Scan for the cell matching the given text and deliver its [x, y] coordinate at center. 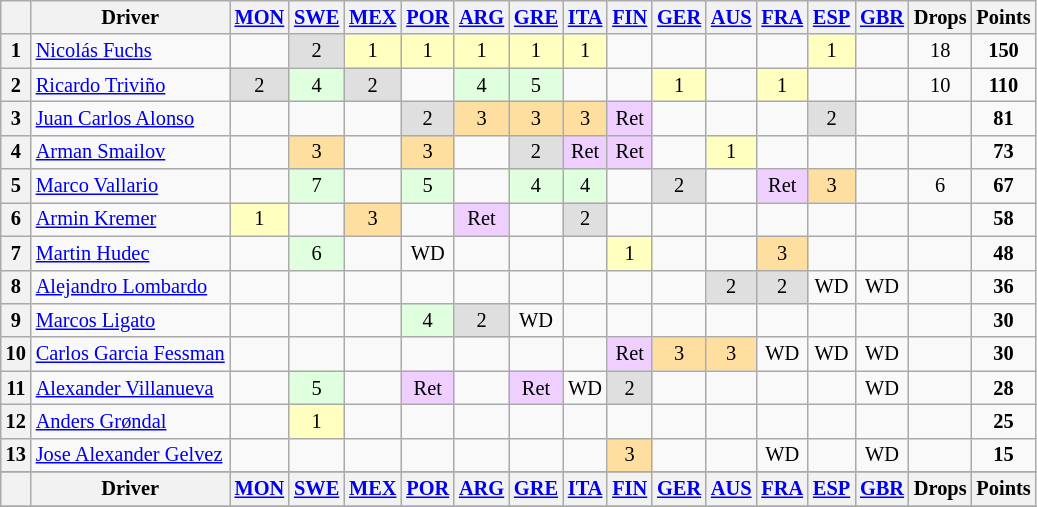
67 [1003, 186]
Marco Vallario [130, 186]
Juan Carlos Alonso [130, 118]
Nicolás Fuchs [130, 51]
12 [16, 421]
8 [16, 287]
11 [16, 388]
Jose Alexander Gelvez [130, 455]
18 [940, 51]
Ricardo Triviño [130, 85]
13 [16, 455]
9 [16, 320]
81 [1003, 118]
150 [1003, 51]
36 [1003, 287]
58 [1003, 219]
110 [1003, 85]
73 [1003, 152]
Arman Smailov [130, 152]
Armin Kremer [130, 219]
Carlos Garcia Fessman [130, 354]
Martin Hudec [130, 253]
Alejandro Lombardo [130, 287]
25 [1003, 421]
Alexander Villanueva [130, 388]
Anders Grøndal [130, 421]
15 [1003, 455]
Marcos Ligato [130, 320]
48 [1003, 253]
28 [1003, 388]
